Output the [X, Y] coordinate of the center of the cell containing the given text.  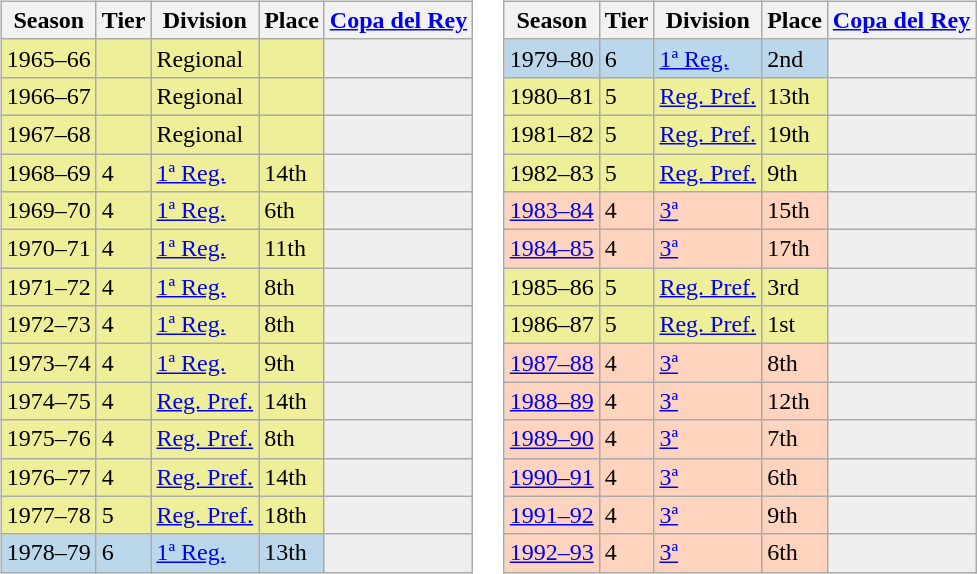
17th [795, 249]
11th [292, 249]
1965–66 [48, 58]
1966–67 [48, 96]
1988–89 [552, 401]
1973–74 [48, 363]
1981–82 [552, 134]
1975–76 [48, 439]
1978–79 [48, 553]
1972–73 [48, 325]
1970–71 [48, 249]
1983–84 [552, 211]
1974–75 [48, 401]
7th [795, 439]
1968–69 [48, 173]
18th [292, 515]
12th [795, 401]
1987–88 [552, 363]
1992–93 [552, 553]
1980–81 [552, 96]
1977–78 [48, 515]
1991–92 [552, 515]
15th [795, 211]
1976–77 [48, 477]
1st [795, 325]
1986–87 [552, 325]
1969–70 [48, 211]
3rd [795, 287]
2nd [795, 58]
1979–80 [552, 58]
1984–85 [552, 249]
1982–83 [552, 173]
1967–68 [48, 134]
19th [795, 134]
1989–90 [552, 439]
1971–72 [48, 287]
1985–86 [552, 287]
1990–91 [552, 477]
